From the cell containing the given text, extract its center point as (x, y) coordinate. 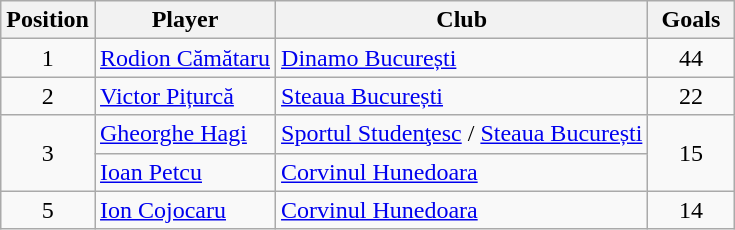
Ioan Petcu (184, 172)
2 (48, 96)
Club (462, 20)
Sportul Studenţesc / Steaua București (462, 134)
44 (691, 58)
Position (48, 20)
14 (691, 210)
15 (691, 153)
1 (48, 58)
Gheorghe Hagi (184, 134)
Steaua București (462, 96)
5 (48, 210)
Rodion Cămătaru (184, 58)
Ion Cojocaru (184, 210)
Dinamo București (462, 58)
Player (184, 20)
3 (48, 153)
Victor Pițurcă (184, 96)
Goals (691, 20)
22 (691, 96)
